Output the [x, y] coordinate of the center of the cell containing the given text.  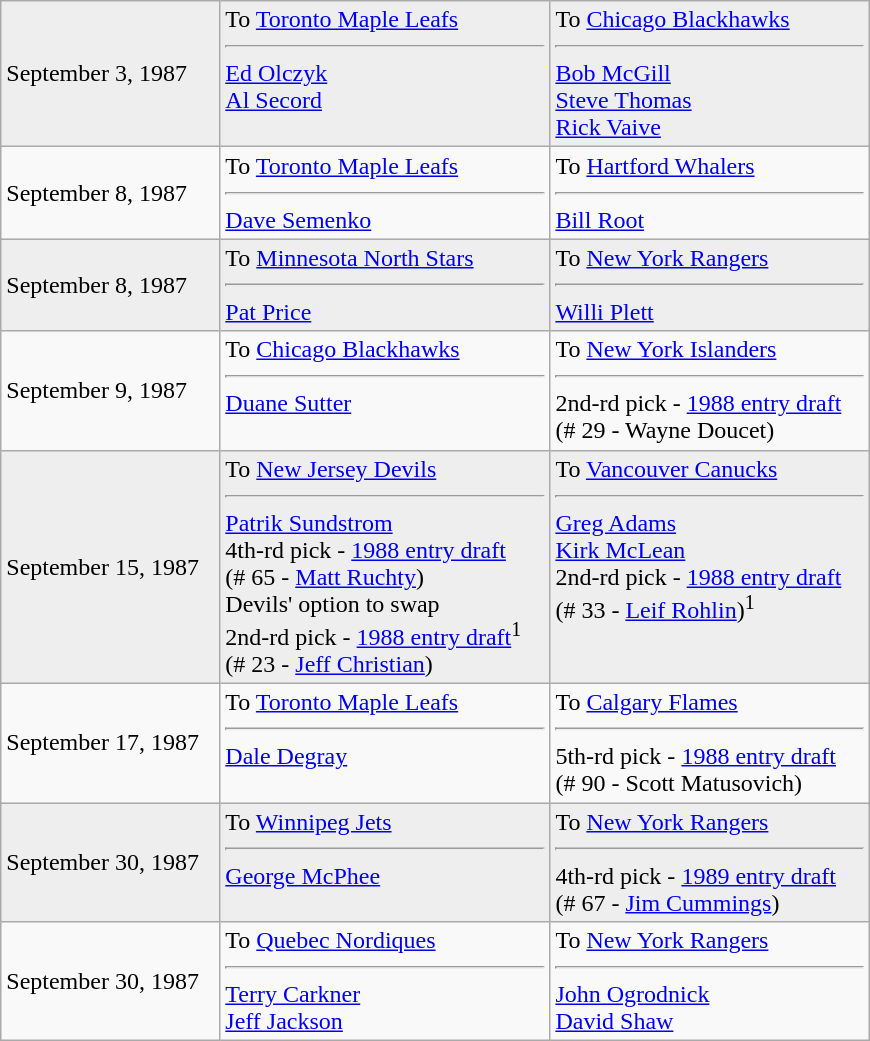
To Toronto Maple LeafsDale Degray [385, 744]
To New York RangersWilli Plett [710, 285]
September 15, 1987 [110, 567]
To Minnesota North StarsPat Price [385, 285]
To Toronto Maple LeafsDave Semenko [385, 193]
September 17, 1987 [110, 744]
To Toronto Maple LeafsEd OlczykAl Secord [385, 74]
To Quebec NordiquesTerry CarknerJeff Jackson [385, 982]
To New York RangersJohn OgrodnickDavid Shaw [710, 982]
To Calgary Flames5th-rd pick - 1988 entry draft(# 90 - Scott Matusovich) [710, 744]
To Vancouver CanucksGreg AdamsKirk McLean2nd-rd pick - 1988 entry draft(# 33 - Leif Rohlin)1 [710, 567]
To Winnipeg JetsGeorge McPhee [385, 862]
To Hartford WhalersBill Root [710, 193]
To Chicago BlackhawksBob McGillSteve ThomasRick Vaive [710, 74]
September 9, 1987 [110, 390]
To Chicago BlackhawksDuane Sutter [385, 390]
To New York Islanders2nd-rd pick - 1988 entry draft(# 29 - Wayne Doucet) [710, 390]
To New York Rangers4th-rd pick - 1989 entry draft(# 67 - Jim Cummings) [710, 862]
September 3, 1987 [110, 74]
